Scan for the cell matching the given text and deliver its [x, y] coordinate at center. 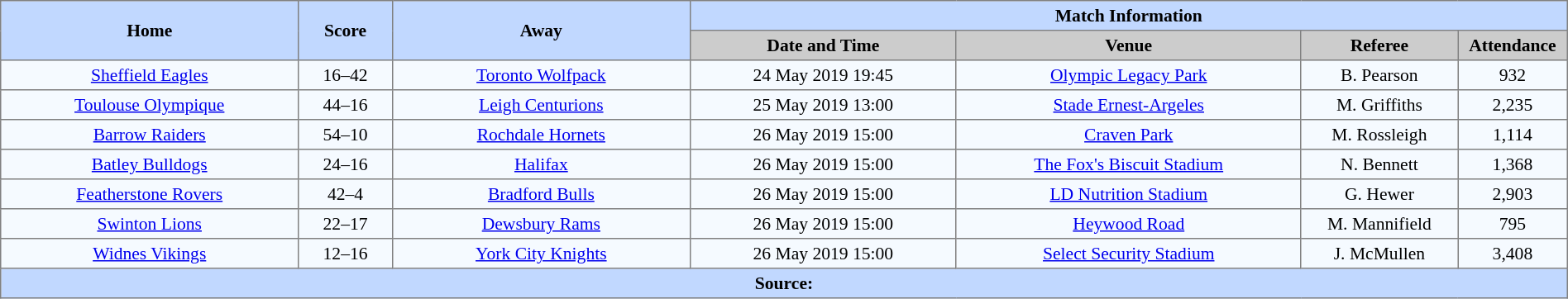
Date and Time [823, 45]
J. McMullen [1379, 254]
M. Griffiths [1379, 105]
2,235 [1513, 105]
Match Information [1128, 16]
44–16 [346, 105]
G. Hewer [1379, 194]
Bradford Bulls [541, 194]
795 [1513, 224]
Toronto Wolfpack [541, 75]
Olympic Legacy Park [1128, 75]
Halifax [541, 164]
M. Mannifield [1379, 224]
42–4 [346, 194]
24–16 [346, 164]
Home [150, 31]
Leigh Centurions [541, 105]
22–17 [346, 224]
The Fox's Biscuit Stadium [1128, 164]
M. Rossleigh [1379, 135]
Widnes Vikings [150, 254]
Away [541, 31]
Rochdale Hornets [541, 135]
Craven Park [1128, 135]
12–16 [346, 254]
932 [1513, 75]
Sheffield Eagles [150, 75]
Heywood Road [1128, 224]
1,368 [1513, 164]
B. Pearson [1379, 75]
24 May 2019 19:45 [823, 75]
1,114 [1513, 135]
Stade Ernest-Argeles [1128, 105]
Referee [1379, 45]
Toulouse Olympique [150, 105]
Venue [1128, 45]
54–10 [346, 135]
Attendance [1513, 45]
York City Knights [541, 254]
N. Bennett [1379, 164]
Batley Bulldogs [150, 164]
Source: [784, 283]
25 May 2019 13:00 [823, 105]
16–42 [346, 75]
3,408 [1513, 254]
Select Security Stadium [1128, 254]
Score [346, 31]
Swinton Lions [150, 224]
2,903 [1513, 194]
Barrow Raiders [150, 135]
Featherstone Rovers [150, 194]
Dewsbury Rams [541, 224]
LD Nutrition Stadium [1128, 194]
